Provide the [X, Y] coordinate of the cell's center where the given text is located.  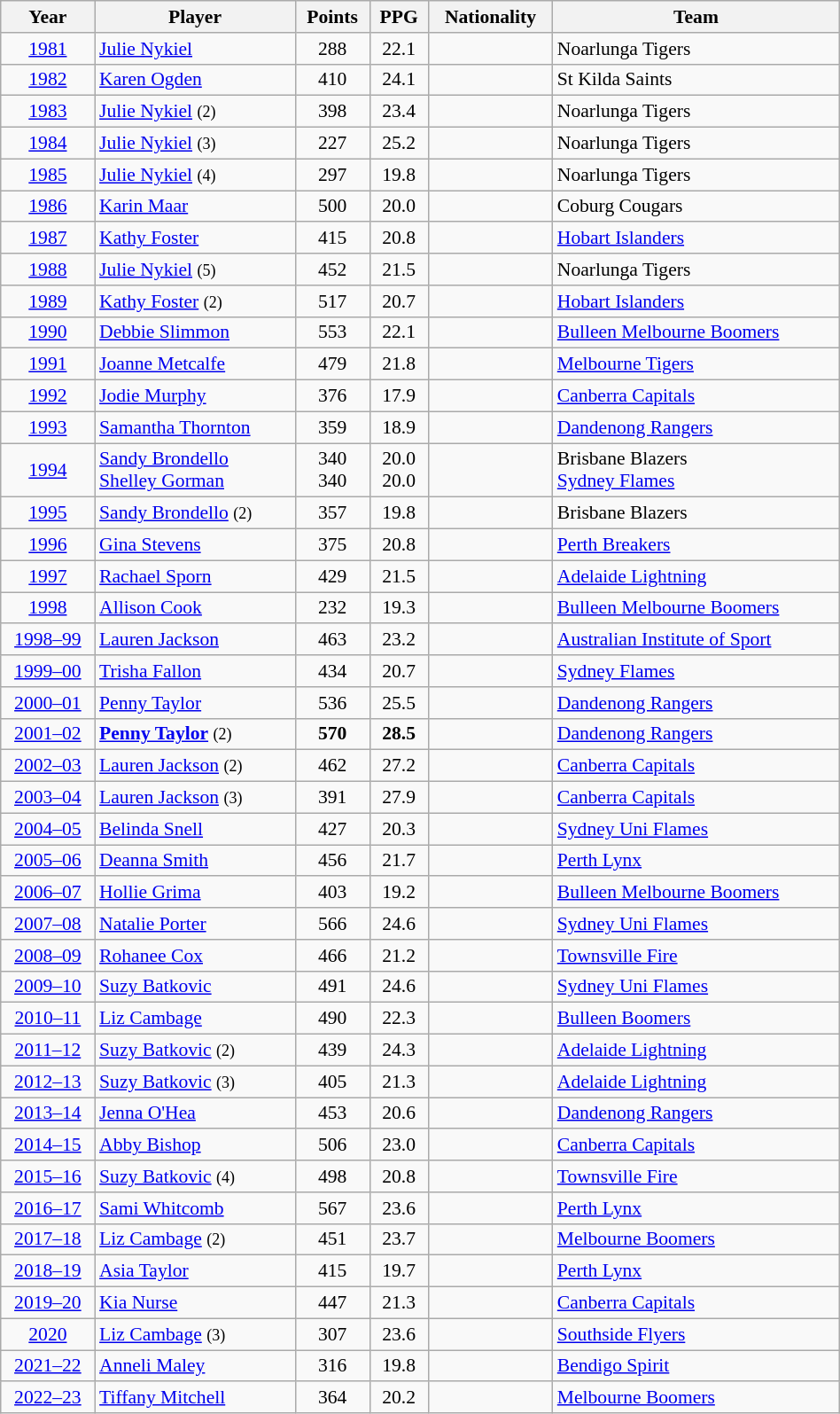
Suzy Batkovic (3) [195, 1082]
Nationality [491, 17]
2013–14 [48, 1113]
427 [332, 829]
2006–07 [48, 893]
Year [48, 17]
Julie Nykiel (3) [195, 144]
1990 [48, 332]
21.7 [399, 861]
23.4 [399, 112]
Brisbane Blazers Sydney Flames [696, 470]
27.2 [399, 766]
566 [332, 924]
405 [332, 1082]
Southside Flyers [696, 1334]
2016–17 [48, 1208]
479 [332, 364]
340 340 [332, 470]
2010–11 [48, 1019]
23.0 [399, 1145]
1997 [48, 576]
19.2 [399, 893]
376 [332, 396]
Bendigo Spirit [696, 1366]
Belinda Snell [195, 829]
506 [332, 1145]
Sydney Flames [696, 671]
375 [332, 545]
2015–16 [48, 1176]
391 [332, 798]
452 [332, 270]
498 [332, 1176]
Asia Taylor [195, 1271]
429 [332, 576]
Karen Ogden [195, 80]
19.3 [399, 608]
Suzy Batkovic [195, 987]
2004–05 [48, 829]
Natalie Porter [195, 924]
Sandy Brondello Shelley Gorman [195, 470]
2001–02 [48, 734]
1985 [48, 175]
Julie Nykiel (2) [195, 112]
22.3 [399, 1019]
25.5 [399, 703]
Lauren Jackson (2) [195, 766]
Julie Nykiel (4) [195, 175]
307 [332, 1334]
21.2 [399, 956]
439 [332, 1051]
Liz Cambage (2) [195, 1239]
466 [332, 956]
1993 [48, 427]
570 [332, 734]
357 [332, 513]
1989 [48, 301]
Australian Institute of Sport [696, 640]
1984 [48, 144]
Suzy Batkovic (2) [195, 1051]
517 [332, 301]
2008–09 [48, 956]
Suzy Batkovic (4) [195, 1176]
24.3 [399, 1051]
23.2 [399, 640]
St Kilda Saints [696, 80]
Debbie Slimmon [195, 332]
2021–22 [48, 1366]
20.2 [399, 1398]
567 [332, 1208]
Lauren Jackson [195, 640]
19.7 [399, 1271]
1992 [48, 396]
Lauren Jackson (3) [195, 798]
Kathy Foster (2) [195, 301]
Perth Breakers [696, 545]
Brisbane Blazers [696, 513]
2009–10 [48, 987]
Kathy Foster [195, 238]
536 [332, 703]
Allison Cook [195, 608]
462 [332, 766]
288 [332, 49]
434 [332, 671]
Bulleen Boomers [696, 1019]
2000–01 [48, 703]
28.5 [399, 734]
2007–08 [48, 924]
453 [332, 1113]
Team [696, 17]
Tiffany Mitchell [195, 1398]
2020 [48, 1334]
1987 [48, 238]
456 [332, 861]
2002–03 [48, 766]
463 [332, 640]
Kia Nurse [195, 1303]
1982 [48, 80]
297 [332, 175]
2019–20 [48, 1303]
403 [332, 893]
1983 [48, 112]
Anneli Maley [195, 1366]
410 [332, 80]
Penny Taylor [195, 703]
Deanna Smith [195, 861]
Sandy Brondello (2) [195, 513]
359 [332, 427]
451 [332, 1239]
1995 [48, 513]
Coburg Cougars [696, 207]
PPG [399, 17]
490 [332, 1019]
Player [195, 17]
21.8 [399, 364]
2022–23 [48, 1398]
Joanne Metcalfe [195, 364]
18.9 [399, 427]
1998 [48, 608]
Jodie Murphy [195, 396]
Rachael Sporn [195, 576]
24.1 [399, 80]
232 [332, 608]
17.9 [399, 396]
2011–12 [48, 1051]
1998–99 [48, 640]
Liz Cambage [195, 1019]
Gina Stevens [195, 545]
25.2 [399, 144]
2017–18 [48, 1239]
Julie Nykiel (5) [195, 270]
500 [332, 207]
Karin Maar [195, 207]
316 [332, 1366]
447 [332, 1303]
Rohanee Cox [195, 956]
1994 [48, 470]
Points [332, 17]
Julie Nykiel [195, 49]
27.9 [399, 798]
Liz Cambage (3) [195, 1334]
20.6 [399, 1113]
Trisha Fallon [195, 671]
2003–04 [48, 798]
1981 [48, 49]
2018–19 [48, 1271]
227 [332, 144]
20.3 [399, 829]
Jenna O'Hea [195, 1113]
Sami Whitcomb [195, 1208]
20.0 20.0 [399, 470]
364 [332, 1398]
Samantha Thornton [195, 427]
398 [332, 112]
2014–15 [48, 1145]
20.0 [399, 207]
2005–06 [48, 861]
23.7 [399, 1239]
1996 [48, 545]
553 [332, 332]
1991 [48, 364]
491 [332, 987]
1999–00 [48, 671]
1988 [48, 270]
1986 [48, 207]
Melbourne Tigers [696, 364]
2012–13 [48, 1082]
Abby Bishop [195, 1145]
Hollie Grima [195, 893]
Penny Taylor (2) [195, 734]
